Identify which cell holds the provided text, then report its [x, y] central coordinate. 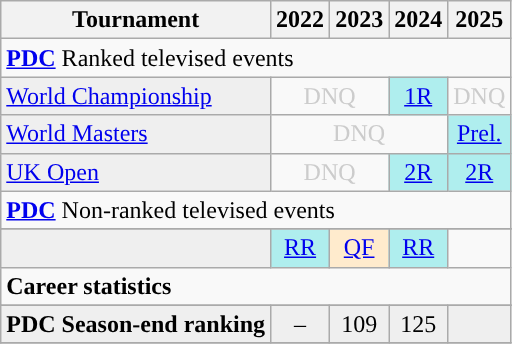
PDC Non-ranked televised events [256, 210]
PDC Season-end ranking [136, 324]
109 [360, 324]
2022 [300, 20]
UK Open [136, 172]
2024 [418, 20]
PDC Ranked televised events [256, 58]
2023 [360, 20]
1R [418, 96]
World Championship [136, 96]
QF [360, 248]
World Masters [136, 134]
125 [418, 324]
– [300, 324]
2025 [480, 20]
Prel. [480, 134]
Career statistics [256, 286]
Tournament [136, 20]
